Extract the [X, Y] coordinate from the center of the cell holding the provided text.  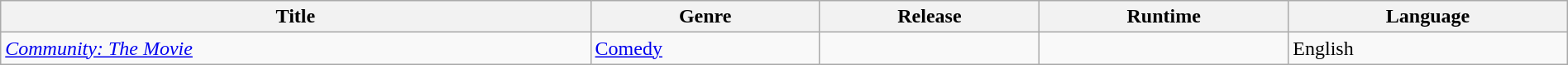
Runtime [1163, 17]
Comedy [705, 48]
Title [296, 17]
English [1427, 48]
Release [930, 17]
Genre [705, 17]
Community: The Movie [296, 48]
Language [1427, 17]
